Search for the cell housing the specified text and yield its [x, y] center coordinate. 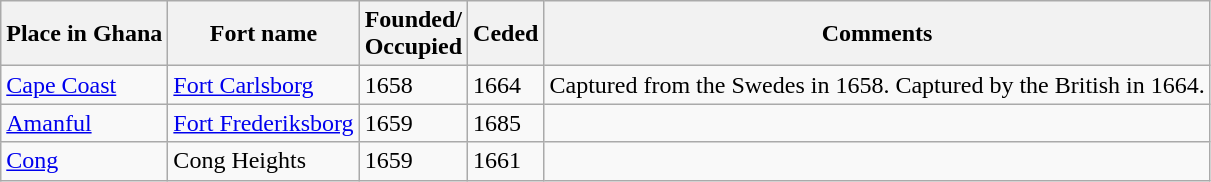
Cong [84, 161]
1661 [506, 161]
Captured from the Swedes in 1658. Captured by the British in 1664. [877, 85]
Fort name [264, 34]
1658 [413, 85]
Amanful [84, 123]
1685 [506, 123]
Cong Heights [264, 161]
Comments [877, 34]
Fort Carlsborg [264, 85]
Founded/Occupied [413, 34]
Cape Coast [84, 85]
Fort Frederiksborg [264, 123]
Ceded [506, 34]
1664 [506, 85]
Place in Ghana [84, 34]
